From the cell containing the given text, extract its center point as (x, y) coordinate. 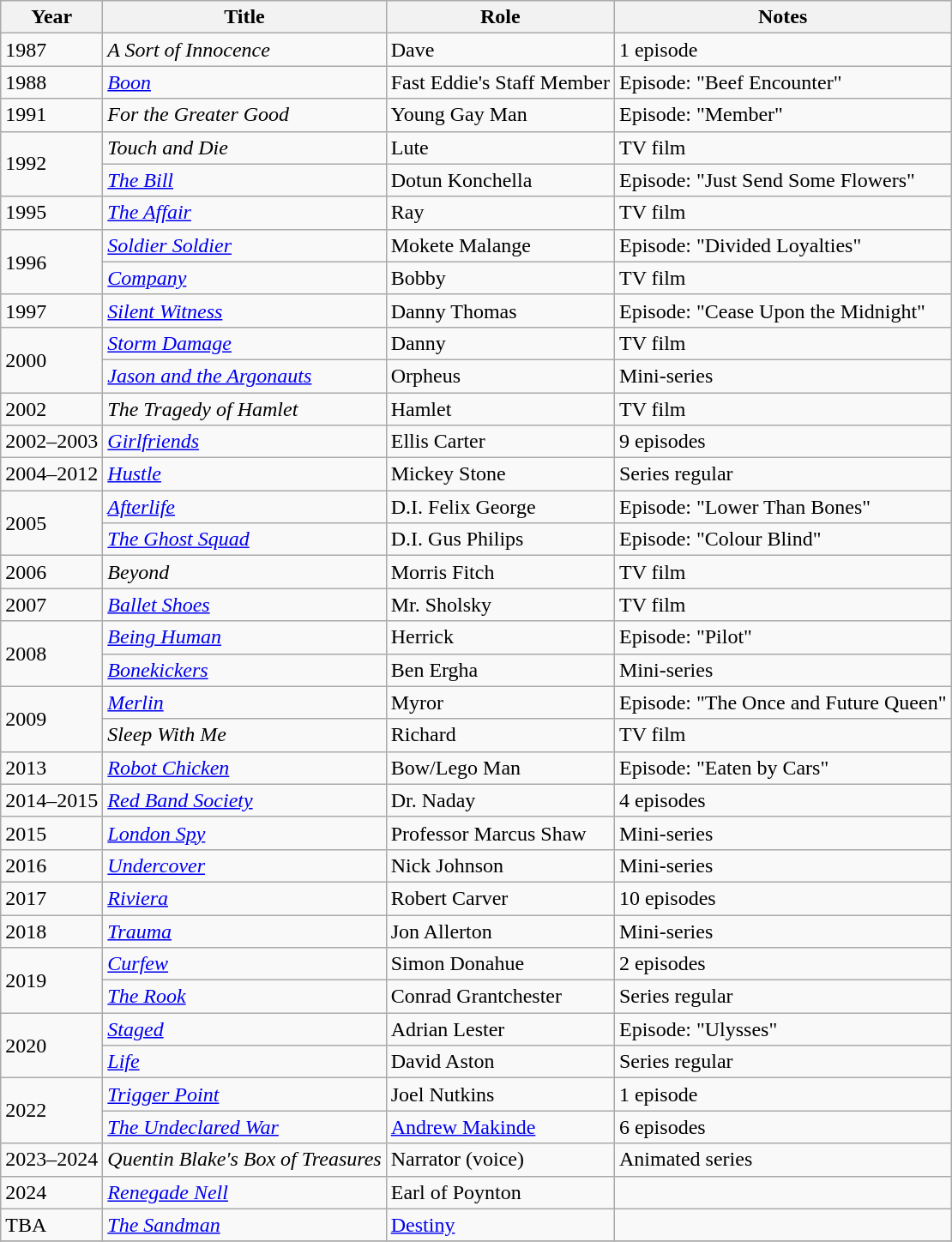
2004–2012 (51, 474)
The Undeclared War (244, 1127)
Role (500, 17)
Riviera (244, 898)
Dotun Konchella (500, 180)
1987 (51, 50)
TBA (51, 1225)
Hustle (244, 474)
1997 (51, 310)
2016 (51, 865)
1991 (51, 115)
10 episodes (782, 898)
2006 (51, 572)
Episode: "Just Send Some Flowers" (782, 180)
2009 (51, 719)
Merlin (244, 702)
Episode: "Colour Blind" (782, 540)
Touch and Die (244, 148)
9 episodes (782, 442)
Danny (500, 343)
For the Greater Good (244, 115)
2017 (51, 898)
Mr. Sholsky (500, 605)
Danny Thomas (500, 310)
Trauma (244, 931)
Girlfriends (244, 442)
London Spy (244, 833)
Notes (782, 17)
D.I. Gus Philips (500, 540)
Herrick (500, 637)
Adrian Lester (500, 1029)
Myror (500, 702)
Destiny (500, 1225)
Life (244, 1062)
2002–2003 (51, 442)
Fast Eddie's Staff Member (500, 82)
2 episodes (782, 964)
Trigger Point (244, 1094)
Soldier Soldier (244, 245)
Episode: "Cease Upon the Midnight" (782, 310)
2022 (51, 1111)
Episode: "Lower Than Bones" (782, 507)
Earl of Poynton (500, 1192)
Bobby (500, 278)
2013 (51, 768)
2019 (51, 980)
The Sandman (244, 1225)
Episode: "Ulysses" (782, 1029)
Robot Chicken (244, 768)
2008 (51, 654)
Company (244, 278)
1992 (51, 164)
Being Human (244, 637)
Ben Ergha (500, 670)
Year (51, 17)
Undercover (244, 865)
Hamlet (500, 409)
The Tragedy of Hamlet (244, 409)
2002 (51, 409)
Animated series (782, 1160)
David Aston (500, 1062)
2000 (51, 359)
Curfew (244, 964)
2007 (51, 605)
D.I. Felix George (500, 507)
Ellis Carter (500, 442)
Ballet Shoes (244, 605)
1995 (51, 213)
Jason and the Argonauts (244, 376)
Joel Nutkins (500, 1094)
2015 (51, 833)
Silent Witness (244, 310)
Episode: "The Once and Future Queen" (782, 702)
Sleep With Me (244, 735)
Quentin Blake's Box of Treasures (244, 1160)
Dave (500, 50)
Bow/Lego Man (500, 768)
2023–2024 (51, 1160)
Jon Allerton (500, 931)
Nick Johnson (500, 865)
Renegade Nell (244, 1192)
1988 (51, 82)
The Rook (244, 997)
2018 (51, 931)
A Sort of Innocence (244, 50)
Simon Donahue (500, 964)
1996 (51, 262)
Lute (500, 148)
Conrad Grantchester (500, 997)
Richard (500, 735)
2014–2015 (51, 800)
Episode: "Member" (782, 115)
Professor Marcus Shaw (500, 833)
Red Band Society (244, 800)
Afterlife (244, 507)
Staged (244, 1029)
Morris Fitch (500, 572)
Mickey Stone (500, 474)
Ray (500, 213)
Orpheus (500, 376)
The Affair (244, 213)
Robert Carver (500, 898)
Bonekickers (244, 670)
Narrator (voice) (500, 1160)
Andrew Makinde (500, 1127)
The Ghost Squad (244, 540)
4 episodes (782, 800)
Boon (244, 82)
2024 (51, 1192)
The Bill (244, 180)
Episode: "Beef Encounter" (782, 82)
Title (244, 17)
2020 (51, 1046)
Mokete Malange (500, 245)
Episode: "Divided Loyalties" (782, 245)
6 episodes (782, 1127)
Episode: "Eaten by Cars" (782, 768)
Beyond (244, 572)
2005 (51, 523)
Storm Damage (244, 343)
Dr. Naday (500, 800)
Young Gay Man (500, 115)
Episode: "Pilot" (782, 637)
